Find where the given text appears and provide that cell's center as [X, Y] coordinate. 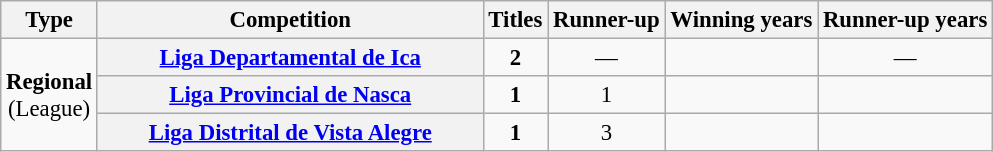
Winning years [742, 20]
Runner-up [606, 20]
Runner-up years [906, 20]
Liga Departamental de Ica [290, 58]
Liga Distrital de Vista Alegre [290, 133]
Titles [516, 20]
3 [606, 133]
2 [516, 58]
Liga Provincial de Nasca [290, 95]
Type [50, 20]
Regional(League) [50, 96]
Competition [290, 20]
